Output the (x, y) coordinate of the center of the cell containing the given text.  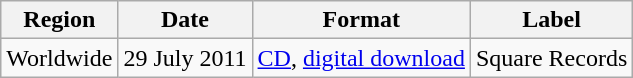
Format (361, 20)
CD, digital download (361, 58)
Worldwide (60, 58)
29 July 2011 (185, 58)
Region (60, 20)
Square Records (551, 58)
Label (551, 20)
Date (185, 20)
